Find where the given text appears and provide that cell's center as [x, y] coordinate. 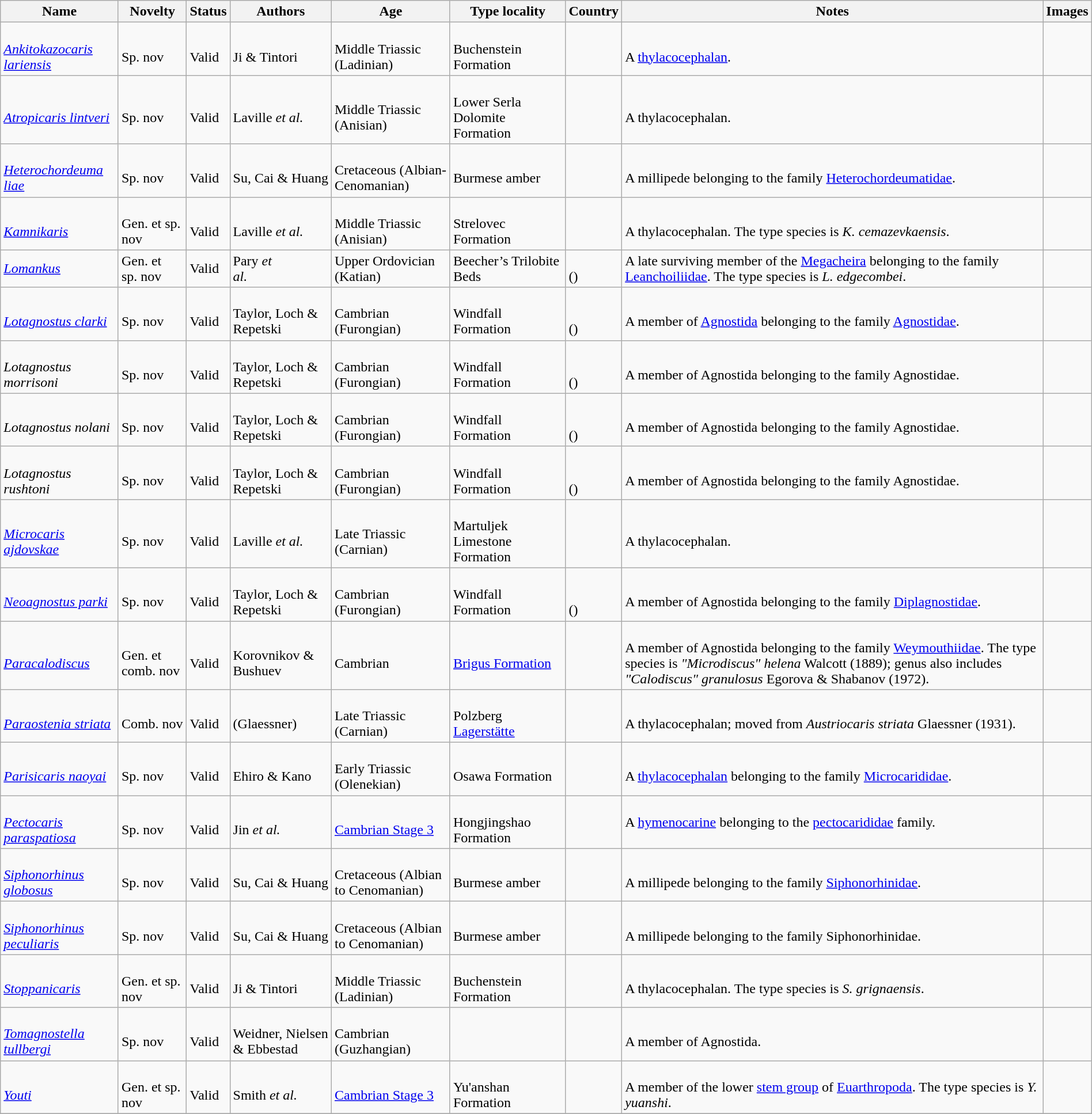
Parisicaris naoyai [60, 769]
A thylacocephalan. The type species is S. grignaensis. [833, 981]
Name [60, 12]
Lomankus [60, 268]
Lower Serla Dolomite Formation [507, 109]
Atropicaris lintveri [60, 109]
A hymenocarine belonging to the pectocarididae family. [833, 822]
Siphonorhinus peculiaris [60, 928]
Korovnikov & Bushuev [280, 655]
Lotagnostus nolani [60, 420]
Gen. et comb. nov [152, 655]
Upper Ordovician (Katian) [390, 268]
A millipede belonging to the family Heterochordeumatidae. [833, 170]
A thylacocephalan. The type species is K. cemazevkaensis. [833, 223]
Polzberg Lagerstätte [507, 716]
Microcaris ajdovskae [60, 533]
A thylacocephalan belonging to the family Microcarididae. [833, 769]
Images [1067, 12]
Type locality [507, 12]
Martuljek Limestone Formation [507, 533]
Notes [833, 12]
Stoppanicaris [60, 981]
Weidner, Nielsen & Ebbestad [280, 1034]
A member of Agnostida. [833, 1034]
Ehiro & Kano [280, 769]
Jin et al. [280, 822]
Cretaceous (Albian-Cenomanian) [390, 170]
Comb. nov [152, 716]
A thylacocephalan; moved from Austriocaris striata Glaessner (1931). [833, 716]
Cambrian (Guzhangian) [390, 1034]
Paracalodiscus [60, 655]
A member of the lower stem group of Euarthropoda. The type species is Y. yuanshi. [833, 1087]
Brigus Formation [507, 655]
Heterochordeuma liae [60, 170]
Ankitokazocaris lariensis [60, 49]
Age [390, 12]
Beecher’s Trilobite Beds [507, 268]
Tomagnostella tullbergi [60, 1034]
Pary etal. [280, 268]
Status [208, 12]
Osawa Formation [507, 769]
Authors [280, 12]
Kamnikaris [60, 223]
Cambrian [390, 655]
Youti [60, 1087]
(Glaessner) [280, 716]
Pectocaris paraspatiosa [60, 822]
Novelty [152, 12]
Neoagnostus parki [60, 594]
A late surviving member of the Megacheira belonging to the family Leanchoiliidae. The type species is L. edgecombei. [833, 268]
Hongjingshao Formation [507, 822]
Lotagnostus morrisoni [60, 367]
Gen. etsp. nov [152, 268]
Smith et al. [280, 1087]
Strelovec Formation [507, 223]
Yu'anshan Formation [507, 1087]
Country [594, 12]
Lotagnostus clarki [60, 314]
Siphonorhinus globosus [60, 875]
Lotagnostus rushtoni [60, 473]
Paraostenia striata [60, 716]
A member of Agnostida belonging to the family Diplagnostidae. [833, 594]
Early Triassic (Olenekian) [390, 769]
